For the text-containing cell, return its midpoint in [x, y] coordinate format. 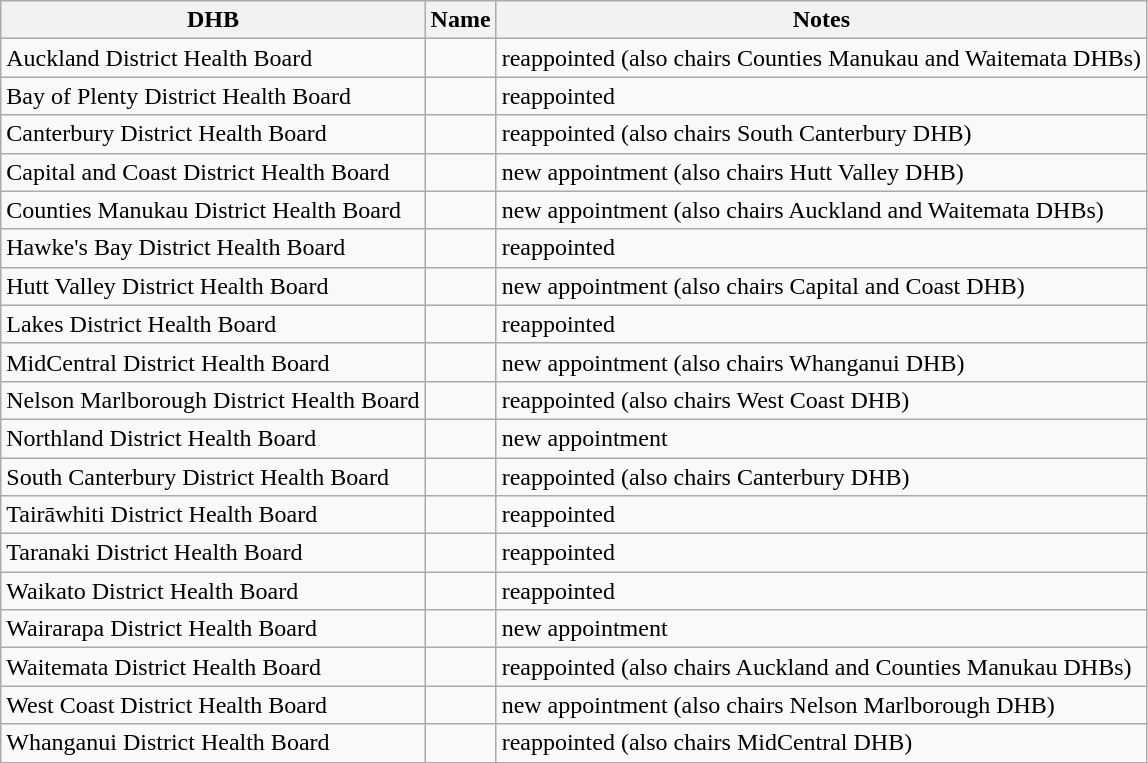
reappointed (also chairs South Canterbury DHB) [822, 134]
West Coast District Health Board [213, 705]
Whanganui District Health Board [213, 743]
Counties Manukau District Health Board [213, 210]
South Canterbury District Health Board [213, 477]
new appointment (also chairs Capital and Coast DHB) [822, 286]
Northland District Health Board [213, 438]
Notes [822, 20]
Capital and Coast District Health Board [213, 172]
Canterbury District Health Board [213, 134]
new appointment (also chairs Hutt Valley DHB) [822, 172]
reappointed (also chairs Counties Manukau and Waitemata DHBs) [822, 58]
Taranaki District Health Board [213, 553]
reappointed (also chairs MidCentral DHB) [822, 743]
new appointment (also chairs Nelson Marlborough DHB) [822, 705]
reappointed (also chairs Canterbury DHB) [822, 477]
DHB [213, 20]
Waitemata District Health Board [213, 667]
Hutt Valley District Health Board [213, 286]
new appointment (also chairs Auckland and Waitemata DHBs) [822, 210]
Nelson Marlborough District Health Board [213, 400]
Wairarapa District Health Board [213, 629]
Name [460, 20]
Bay of Plenty District Health Board [213, 96]
reappointed (also chairs West Coast DHB) [822, 400]
Hawke's Bay District Health Board [213, 248]
Lakes District Health Board [213, 324]
Auckland District Health Board [213, 58]
Waikato District Health Board [213, 591]
new appointment (also chairs Whanganui DHB) [822, 362]
MidCentral District Health Board [213, 362]
reappointed (also chairs Auckland and Counties Manukau DHBs) [822, 667]
Tairāwhiti District Health Board [213, 515]
